Return the [x, y] coordinate for the center point of the cell that contains the specified text.  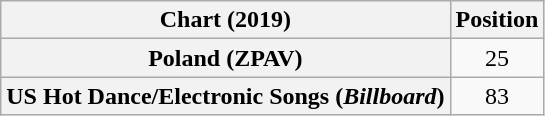
Chart (2019) [226, 20]
Poland (ZPAV) [226, 58]
25 [497, 58]
Position [497, 20]
US Hot Dance/Electronic Songs (Billboard) [226, 96]
83 [497, 96]
